Output the [X, Y] coordinate of the center of the cell containing the given text.  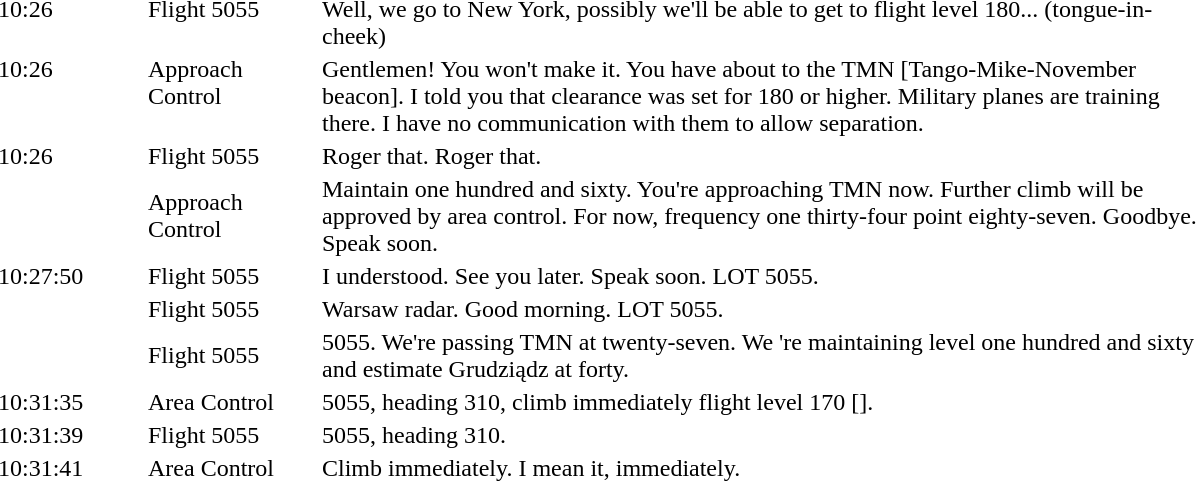
Area Control [232, 402]
